Capture the cell that displays the provided text and extract its [X, Y] central coordinate. 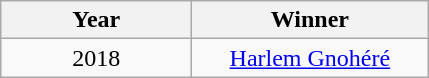
2018 [96, 58]
Year [96, 20]
Harlem Gnohéré [310, 58]
Winner [310, 20]
